Scan for the cell matching the given text and deliver its [X, Y] coordinate at center. 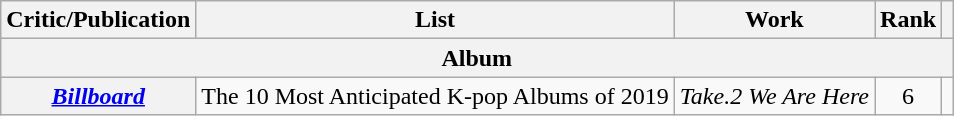
List [435, 20]
Take.2 We Are Here [774, 96]
Work [774, 20]
Critic/Publication [98, 20]
Album [477, 58]
The 10 Most Anticipated K-pop Albums of 2019 [435, 96]
Rank [908, 20]
6 [908, 96]
Billboard [98, 96]
